Capture the cell that displays the provided text and extract its [X, Y] central coordinate. 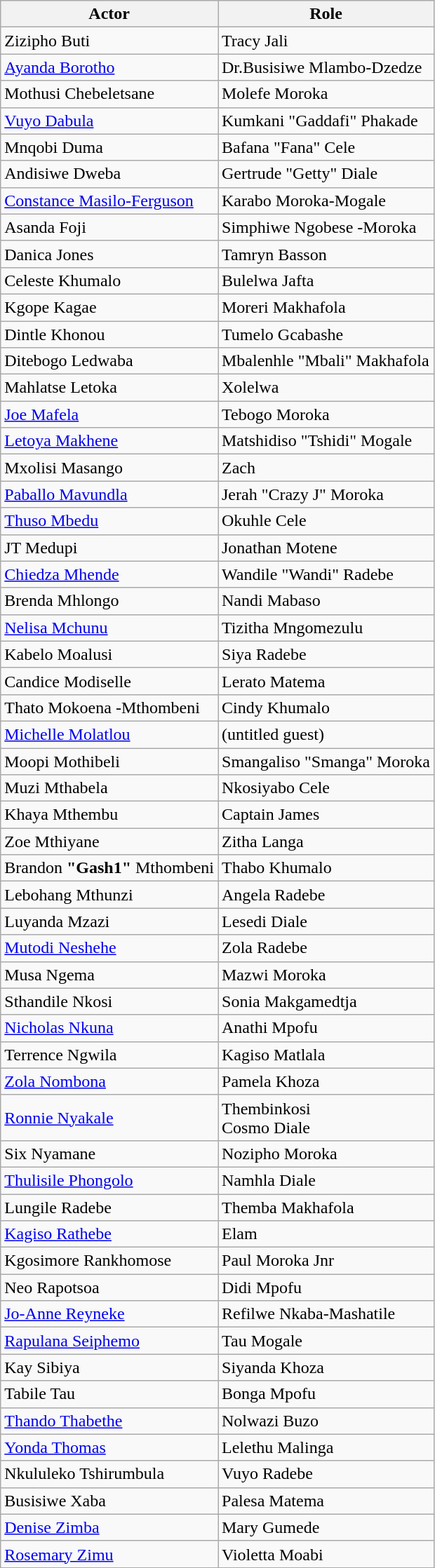
Muzi Mthabela [109, 788]
Paul Moroka Jnr [326, 1261]
Vuyo Radebe [326, 1474]
Tamryn Basson [326, 254]
Tebogo Moroka [326, 414]
Anathi Mpofu [326, 1028]
Tabile Tau [109, 1394]
Musa Ngema [109, 975]
Joe Mafela [109, 414]
Kay Sibiya [109, 1367]
Mahlatse Letoka [109, 388]
Mnqobi Duma [109, 147]
Khaya Mthembu [109, 815]
Kgosimore Rankhomose [109, 1261]
(untitled guest) [326, 734]
Zach [326, 468]
Jerah "Crazy J" Moroka [326, 494]
Zoe Mthiyane [109, 842]
Jo-Anne Reyneke [109, 1314]
Matshidiso "Tshidi" Mogale [326, 441]
Nozipho Moroka [326, 1154]
Cindy Khumalo [326, 708]
Neo Rapotsoa [109, 1287]
Captain James [326, 815]
Busisiwe Xaba [109, 1501]
Zola Radebe [326, 948]
Angela Radebe [326, 895]
Celeste Khumalo [109, 281]
Nelisa Mchunu [109, 628]
Tau Mogale [326, 1341]
Candice Modiselle [109, 681]
Denise Zimba [109, 1527]
Jonathan Motene [326, 548]
Lungile Radebe [109, 1207]
Sthandile Nkosi [109, 1001]
Wandile "Wandi" Radebe [326, 574]
Luyanda Mzazi [109, 921]
Pamela Khoza [326, 1081]
Brenda Mhlongo [109, 601]
Refilwe Nkaba-Mashatile [326, 1314]
Chiedza Mhende [109, 574]
Sonia Makgamedtja [326, 1001]
Kumkani "Gaddafi" Phakade [326, 121]
Asanda Foji [109, 227]
Dintle Khonou [109, 334]
Thabo Khumalo [326, 868]
Yonda Thomas [109, 1447]
Ditebogo Ledwaba [109, 361]
Thuso Mbedu [109, 521]
Simphiwe Ngobese -Moroka [326, 227]
Moopi Mothibeli [109, 761]
Thulisile Phongolo [109, 1180]
Lelethu Malinga [326, 1447]
ThembinkosiCosmo Diale [326, 1118]
Xolelwa [326, 388]
Actor [109, 14]
Lesedi Diale [326, 921]
Danica Jones [109, 254]
Constance Masilo-Ferguson [109, 201]
Rapulana Seiphemo [109, 1341]
Brandon "Gash1" Mthombeni [109, 868]
Nandi Mabaso [326, 601]
Vuyo Dabula [109, 121]
Terrence Ngwila [109, 1055]
Molefe Moroka [326, 94]
Zola Nombona [109, 1081]
Namhla Diale [326, 1180]
Bulelwa Jafta [326, 281]
Smangaliso "Smanga" Moroka [326, 761]
Tumelo Gcabashe [326, 334]
Nkululeko Tshirumbula [109, 1474]
Lebohang Mthunzi [109, 895]
Ronnie Nyakale [109, 1118]
Tracy Jali [326, 41]
Role [326, 14]
Violetta Moabi [326, 1554]
Kagiso Rathebe [109, 1234]
Dr.Busisiwe Mlambo-Dzedze [326, 67]
Okuhle Cele [326, 521]
Mary Gumede [326, 1527]
Tizitha Mngomezulu [326, 628]
Rosemary Zimu [109, 1554]
JT Medupi [109, 548]
Bonga Mpofu [326, 1394]
Thando Thabethe [109, 1421]
Letoya Makhene [109, 441]
Mbalenhle "Mbali" Makhafola [326, 361]
Zizipho Buti [109, 41]
Mazwi Moroka [326, 975]
Mutodi Neshehe [109, 948]
Nkosiyabo Cele [326, 788]
Mothusi Chebeletsane [109, 94]
Nolwazi Buzo [326, 1421]
Andisiwe Dweba [109, 174]
Mxolisi Masango [109, 468]
Bafana "Fana" Cele [326, 147]
Didi Mpofu [326, 1287]
Lerato Matema [326, 681]
Zitha Langa [326, 842]
Kagiso Matlala [326, 1055]
Siyanda Khoza [326, 1367]
Thato Mokoena -Mthombeni [109, 708]
Ayanda Borotho [109, 67]
Karabo Moroka-Mogale [326, 201]
Michelle Molatlou [109, 734]
Palesa Matema [326, 1501]
Elam [326, 1234]
Siya Radebe [326, 654]
Paballo Mavundla [109, 494]
Moreri Makhafola [326, 307]
Gertrude "Getty" Diale [326, 174]
Themba Makhafola [326, 1207]
Nicholas Nkuna [109, 1028]
Six Nyamane [109, 1154]
Kgope Kagae [109, 307]
Kabelo Moalusi [109, 654]
